Extract the [x, y] coordinate from the center of the cell holding the provided text.  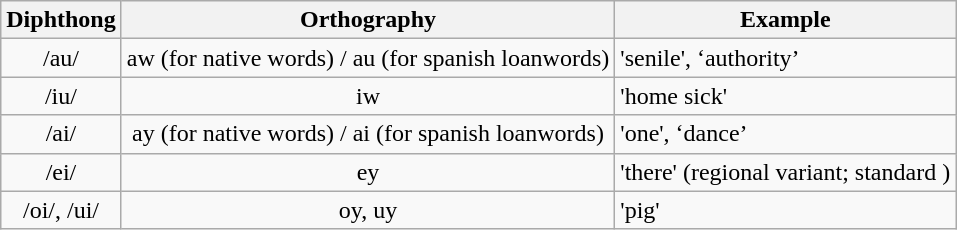
ey [368, 172]
/ai/ [61, 134]
iw [368, 96]
/oi/, /ui/ [61, 210]
Example [786, 20]
oy, uy [368, 210]
aw (for native words) / au (for spanish loanwords) [368, 58]
'there' (regional variant; standard ) [786, 172]
'one', ‘dance’ [786, 134]
'pig' [786, 210]
/iu/ [61, 96]
ay (for native words) / ai (for spanish loanwords) [368, 134]
/ei/ [61, 172]
Diphthong [61, 20]
'home sick' [786, 96]
Orthography [368, 20]
/au/ [61, 58]
'senile', ‘authority’ [786, 58]
